Capture the cell that displays the provided text and extract its (x, y) central coordinate. 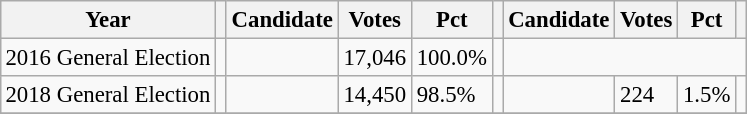
98.5% (452, 95)
100.0% (452, 57)
Year (108, 20)
224 (646, 95)
17,046 (374, 57)
2018 General Election (108, 95)
14,450 (374, 95)
1.5% (707, 95)
2016 General Election (108, 57)
